Output the [x, y] coordinate of the center of the cell containing the given text.  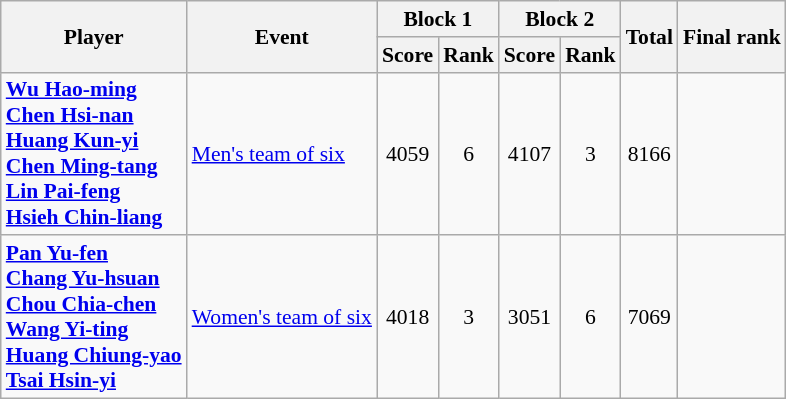
4018 [408, 318]
8166 [650, 154]
7069 [650, 318]
3051 [530, 318]
4107 [530, 154]
Event [282, 36]
Pan Yu-fen Chang Yu-hsuan Chou Chia-chen Wang Yi-ting Huang Chiung-yao Tsai Hsin-yi [94, 318]
Wu Hao-ming Chen Hsi-nan Huang Kun-yi Chen Ming-tang Lin Pai-feng Hsieh Chin-liang [94, 154]
Final rank [732, 36]
Total [650, 36]
Men's team of six [282, 154]
Block 1 [438, 19]
Player [94, 36]
Block 2 [560, 19]
4059 [408, 154]
Women's team of six [282, 318]
